From the cell containing the given text, extract its center point as (X, Y) coordinate. 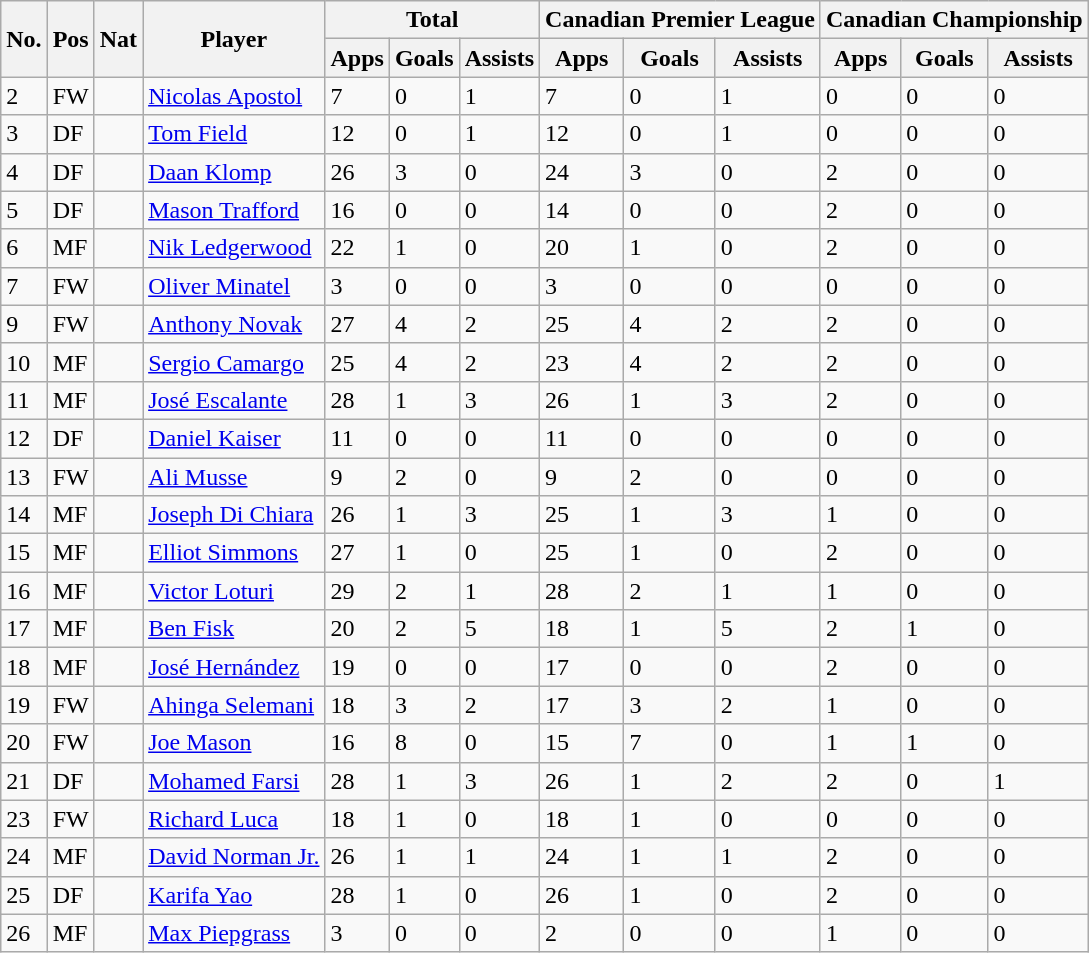
Tom Field (234, 134)
22 (357, 248)
6 (24, 248)
Max Piepgrass (234, 933)
Mohamed Farsi (234, 781)
Nicolas Apostol (234, 96)
Player (234, 39)
Karifa Yao (234, 895)
Oliver Minatel (234, 286)
13 (24, 477)
José Hernández (234, 667)
Canadian Premier League (680, 20)
10 (24, 362)
José Escalante (234, 400)
No. (24, 39)
Nik Ledgerwood (234, 248)
21 (24, 781)
Joseph Di Chiara (234, 515)
Ali Musse (234, 477)
Anthony Novak (234, 324)
Nat (118, 39)
Total (432, 20)
Canadian Championship (954, 20)
8 (424, 743)
Sergio Camargo (234, 362)
Daan Klomp (234, 172)
Richard Luca (234, 819)
Mason Trafford (234, 210)
David Norman Jr. (234, 857)
Joe Mason (234, 743)
Ben Fisk (234, 629)
Victor Loturi (234, 591)
Pos (70, 39)
Ahinga Selemani (234, 705)
29 (357, 591)
Daniel Kaiser (234, 438)
Elliot Simmons (234, 553)
